Extract the (X, Y) coordinate from the center of the cell holding the provided text.  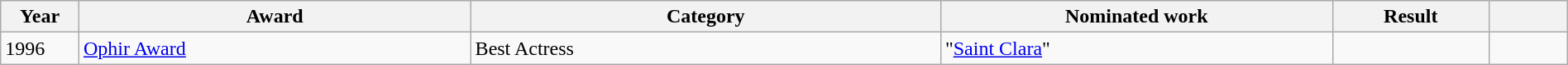
Year (40, 17)
Nominated work (1136, 17)
"Saint Clara" (1136, 48)
Category (705, 17)
Result (1411, 17)
Award (275, 17)
1996 (40, 48)
Best Actress (705, 48)
Ophir Award (275, 48)
